Return [X, Y] of the center of cell containing provided text 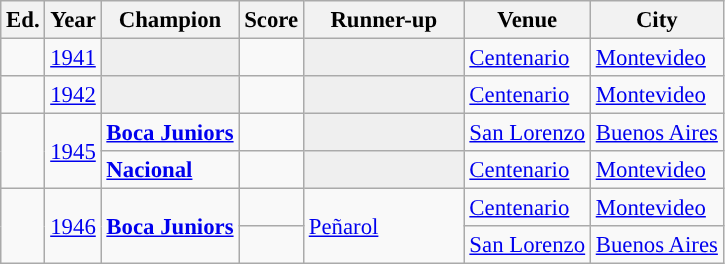
Year [73, 20]
Runner-up [384, 20]
1945 [73, 152]
Venue [527, 20]
Nacional [170, 170]
1941 [73, 58]
Champion [170, 20]
1942 [73, 95]
Score [272, 20]
Ed. [23, 20]
City [656, 20]
Peñarol [384, 226]
1946 [73, 226]
